Return [X, Y] of the center of cell containing provided text 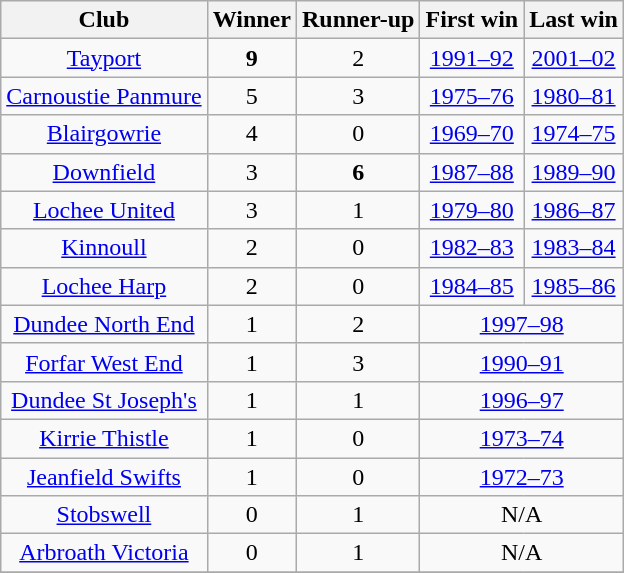
Dundee St Joseph's [104, 400]
1984–85 [472, 286]
5 [252, 96]
Downfield [104, 172]
1986–87 [574, 210]
1982–83 [472, 248]
1972–73 [522, 477]
1985–86 [574, 286]
9 [252, 58]
1973–74 [522, 438]
Lochee United [104, 210]
Blairgowrie [104, 134]
Kinnoull [104, 248]
Last win [574, 20]
Kirrie Thistle [104, 438]
Arbroath Victoria [104, 553]
Tayport [104, 58]
Carnoustie Panmure [104, 96]
Stobswell [104, 515]
Dundee North End [104, 324]
First win [472, 20]
1997–98 [522, 324]
1990–91 [522, 362]
1969–70 [472, 134]
4 [252, 134]
2001–02 [574, 58]
6 [358, 172]
1974–75 [574, 134]
1996–97 [522, 400]
1975–76 [472, 96]
Lochee Harp [104, 286]
1991–92 [472, 58]
1979–80 [472, 210]
1980–81 [574, 96]
Club [104, 20]
1989–90 [574, 172]
1983–84 [574, 248]
1987–88 [472, 172]
Jeanfield Swifts [104, 477]
Winner [252, 20]
Runner-up [358, 20]
Forfar West End [104, 362]
